Detect which cell encompasses the target text, then output its [x, y] center coordinate. 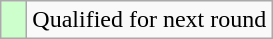
Qualified for next round [150, 20]
